Detect which cell encompasses the target text, then output its (x, y) center coordinate. 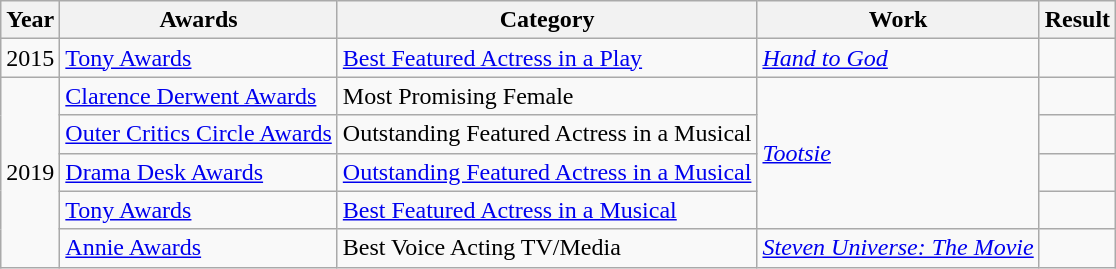
Awards (198, 20)
Drama Desk Awards (198, 172)
Hand to God (898, 58)
2019 (30, 172)
2015 (30, 58)
Best Featured Actress in a Play (547, 58)
Outer Critics Circle Awards (198, 134)
Work (898, 20)
Annie Awards (198, 248)
Steven Universe: The Movie (898, 248)
Year (30, 20)
Clarence Derwent Awards (198, 96)
Result (1077, 20)
Best Featured Actress in a Musical (547, 210)
Category (547, 20)
Most Promising Female (547, 96)
Tootsie (898, 153)
Best Voice Acting TV/Media (547, 248)
